Detect which cell encompasses the target text, then output its [x, y] center coordinate. 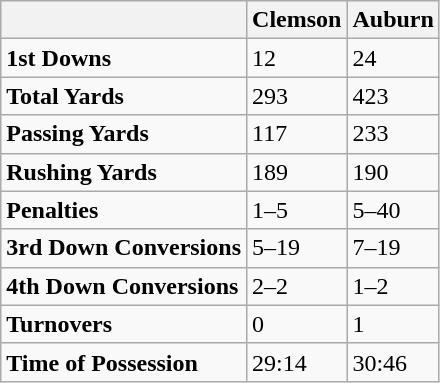
Time of Possession [124, 362]
190 [393, 172]
Auburn [393, 20]
117 [297, 134]
Clemson [297, 20]
423 [393, 96]
Rushing Yards [124, 172]
5–19 [297, 248]
1 [393, 324]
Total Yards [124, 96]
Turnovers [124, 324]
3rd Down Conversions [124, 248]
29:14 [297, 362]
7–19 [393, 248]
5–40 [393, 210]
24 [393, 58]
4th Down Conversions [124, 286]
1–2 [393, 286]
12 [297, 58]
293 [297, 96]
2–2 [297, 286]
0 [297, 324]
Penalties [124, 210]
1–5 [297, 210]
30:46 [393, 362]
Passing Yards [124, 134]
189 [297, 172]
233 [393, 134]
1st Downs [124, 58]
